Pinpoint the cell where the given text exists, returning its [X, Y] midpoint coordinate. 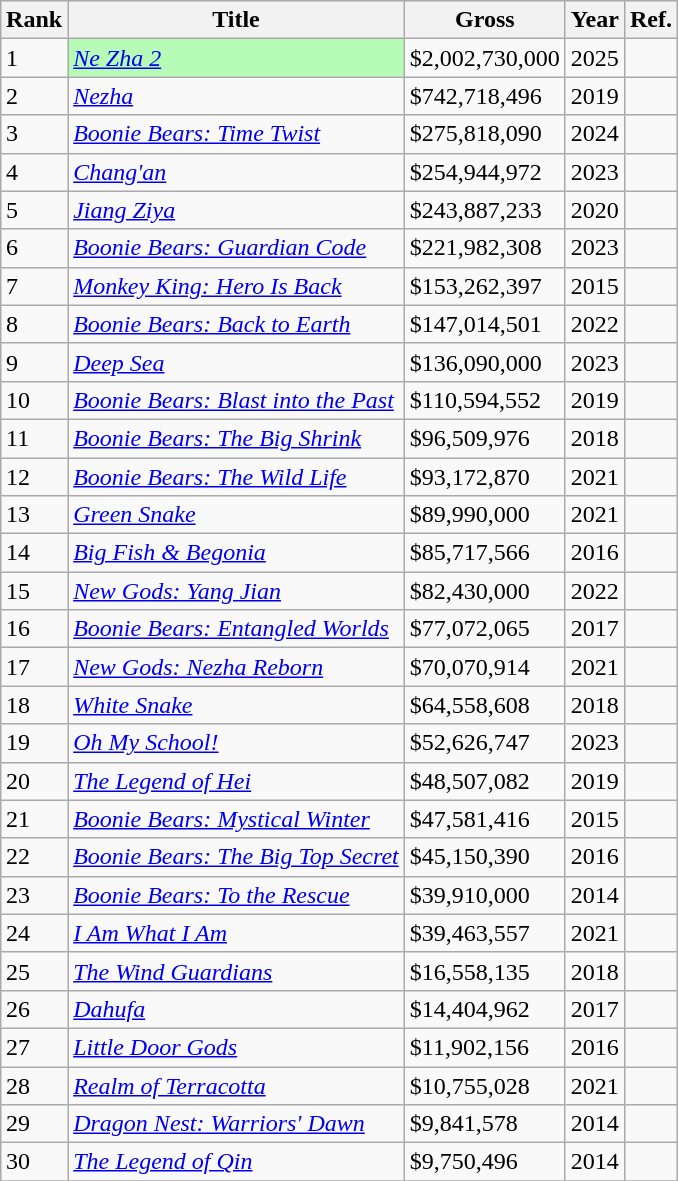
$47,581,416 [484, 819]
$77,072,065 [484, 629]
$9,841,578 [484, 1124]
$16,558,135 [484, 971]
$153,262,397 [484, 286]
4 [34, 172]
30 [34, 1162]
Boonie Bears: The Big Shrink [236, 438]
Boonie Bears: Entangled Worlds [236, 629]
$64,558,608 [484, 705]
28 [34, 1085]
29 [34, 1124]
$221,982,308 [484, 248]
The Legend of Qin [236, 1162]
Boonie Bears: Mystical Winter [236, 819]
1 [34, 58]
Big Fish & Begonia [236, 553]
$39,463,557 [484, 933]
Boonie Bears: The Big Top Secret [236, 857]
$82,430,000 [484, 591]
Ref. [650, 20]
Monkey King: Hero Is Back [236, 286]
13 [34, 515]
Boonie Bears: Blast into the Past [236, 400]
$136,090,000 [484, 362]
$10,755,028 [484, 1085]
Chang'an [236, 172]
2024 [594, 134]
New Gods: Yang Jian [236, 591]
$70,070,914 [484, 667]
3 [34, 134]
Oh My School! [236, 743]
Nezha [236, 96]
Title [236, 20]
9 [34, 362]
I Am What I Am [236, 933]
Realm of Terracotta [236, 1085]
2020 [594, 210]
$93,172,870 [484, 477]
White Snake [236, 705]
17 [34, 667]
$96,509,976 [484, 438]
Boonie Bears: To the Rescue [236, 895]
Boonie Bears: Guardian Code [236, 248]
Ne Zha 2 [236, 58]
Gross [484, 20]
Boonie Bears: Back to Earth [236, 324]
21 [34, 819]
10 [34, 400]
The Wind Guardians [236, 971]
7 [34, 286]
12 [34, 477]
Year [594, 20]
New Gods: Nezha Reborn [236, 667]
Deep Sea [236, 362]
6 [34, 248]
16 [34, 629]
Jiang Ziya [236, 210]
$9,750,496 [484, 1162]
14 [34, 553]
22 [34, 857]
Boonie Bears: The Wild Life [236, 477]
Dahufa [236, 1009]
$45,150,390 [484, 857]
$275,818,090 [484, 134]
$254,944,972 [484, 172]
Boonie Bears: Time Twist [236, 134]
23 [34, 895]
$52,626,747 [484, 743]
$742,718,496 [484, 96]
18 [34, 705]
Dragon Nest: Warriors' Dawn [236, 1124]
26 [34, 1009]
The Legend of Hei [236, 781]
24 [34, 933]
$2,002,730,000 [484, 58]
$243,887,233 [484, 210]
27 [34, 1047]
11 [34, 438]
$48,507,082 [484, 781]
$39,910,000 [484, 895]
$85,717,566 [484, 553]
5 [34, 210]
Green Snake [236, 515]
20 [34, 781]
$89,990,000 [484, 515]
Rank [34, 20]
$11,902,156 [484, 1047]
15 [34, 591]
$110,594,552 [484, 400]
$147,014,501 [484, 324]
25 [34, 971]
8 [34, 324]
$14,404,962 [484, 1009]
2 [34, 96]
Little Door Gods [236, 1047]
2025 [594, 58]
19 [34, 743]
